Search for the cell housing the specified text and yield its (x, y) center coordinate. 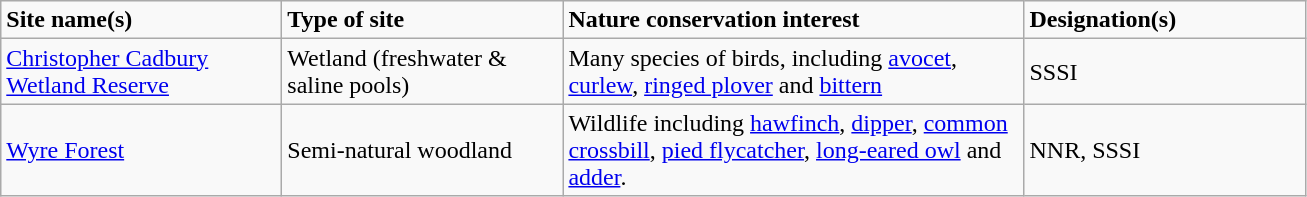
Designation(s) (1164, 20)
Christopher Cadbury Wetland Reserve (142, 72)
SSSI (1164, 72)
NNR, SSSI (1164, 150)
Wetland (freshwater & saline pools) (422, 72)
Semi-natural woodland (422, 150)
Type of site (422, 20)
Nature conservation interest (794, 20)
Site name(s) (142, 20)
Many species of birds, including avocet, curlew, ringed plover and bittern (794, 72)
Wyre Forest (142, 150)
Wildlife including hawfinch, dipper, common crossbill, pied flycatcher, long-eared owl and adder. (794, 150)
